Detect which cell encompasses the target text, then output its [X, Y] center coordinate. 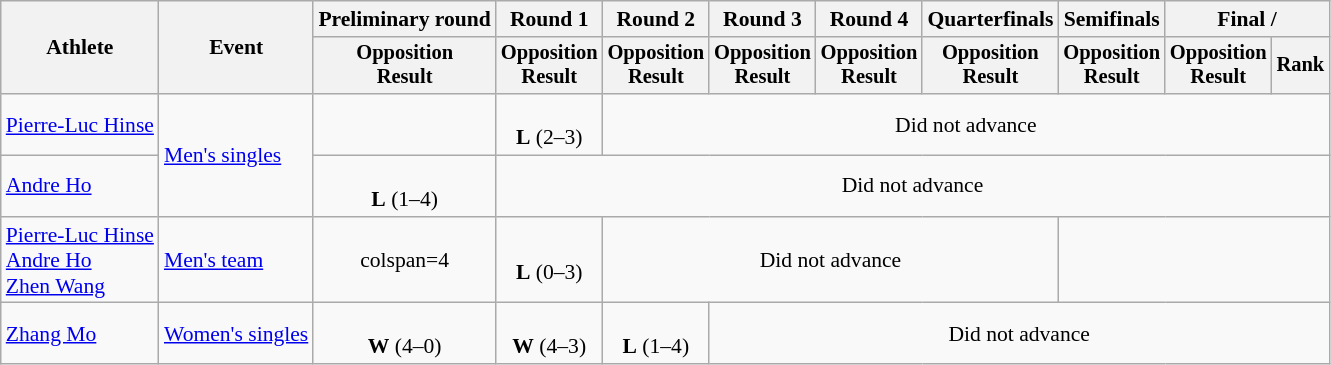
Round 3 [762, 19]
Pierre-Luc Hinse [80, 124]
Round 4 [870, 19]
Rank [1301, 66]
Round 1 [550, 19]
Event [236, 48]
Andre Ho [80, 186]
Athlete [80, 48]
Women's singles [236, 334]
colspan=4 [404, 260]
Men's team [236, 260]
Round 2 [656, 19]
Quarterfinals [990, 19]
W (4–0) [404, 334]
Zhang Mo [80, 334]
Final / [1247, 19]
Pierre-Luc HinseAndre HoZhen Wang [80, 260]
Semifinals [1112, 19]
L (0–3) [550, 260]
L (2–3) [550, 124]
Preliminary round [404, 19]
Men's singles [236, 155]
W (4–3) [550, 334]
